Locate the cell with the specified text and output its [X, Y] center coordinate. 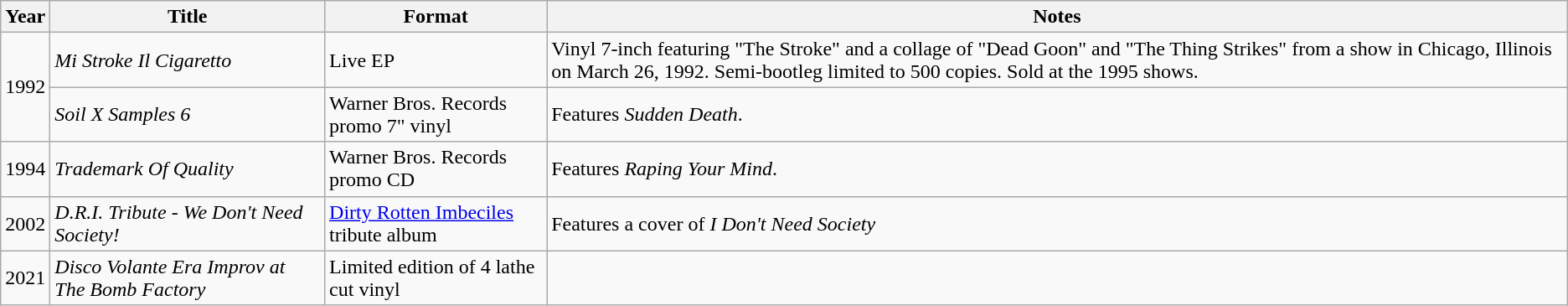
Limited edition of 4 lathe cut vinyl [436, 278]
Disco Volante Era Improv at The Bomb Factory [188, 278]
Warner Bros. Records promo CD [436, 169]
1994 [25, 169]
Features a cover of I Don't Need Society [1057, 223]
Mi Stroke Il Cigaretto [188, 60]
Soil X Samples 6 [188, 114]
2021 [25, 278]
Dirty Rotten Imbeciles tribute album [436, 223]
Year [25, 17]
Trademark Of Quality [188, 169]
Notes [1057, 17]
Format [436, 17]
2002 [25, 223]
D.R.I. Tribute - We Don't Need Society! [188, 223]
Live EP [436, 60]
Features Raping Your Mind. [1057, 169]
Warner Bros. Records promo 7" vinyl [436, 114]
1992 [25, 87]
Title [188, 17]
Features Sudden Death. [1057, 114]
